Detect which cell encompasses the target text, then output its [X, Y] center coordinate. 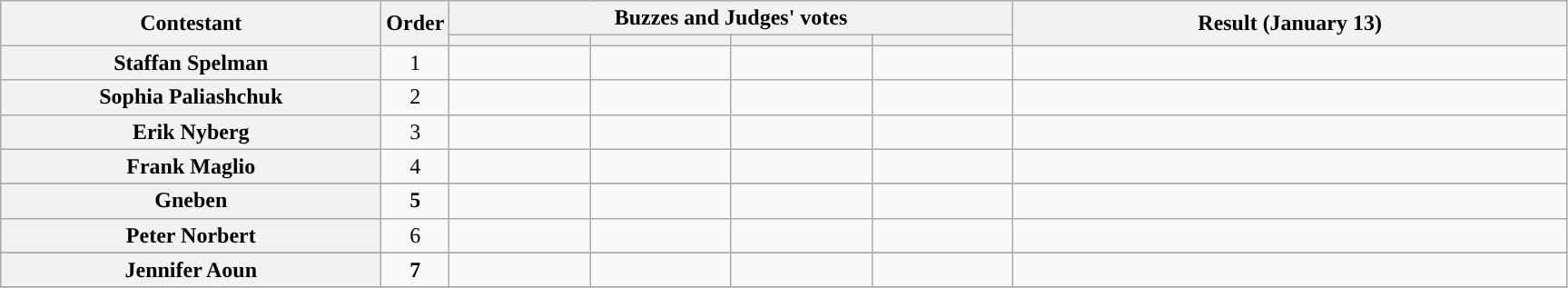
2 [416, 97]
Contestant [191, 24]
4 [416, 166]
6 [416, 235]
Peter Norbert [191, 235]
Buzzes and Judges' votes [731, 18]
Erik Nyberg [191, 132]
Frank Maglio [191, 166]
Order [416, 24]
7 [416, 270]
Sophia Paliashchuk [191, 97]
Gneben [191, 201]
1 [416, 63]
Result (January 13) [1289, 24]
3 [416, 132]
Staffan Spelman [191, 63]
5 [416, 201]
Jennifer Aoun [191, 270]
